Capture the cell that displays the provided text and extract its (X, Y) central coordinate. 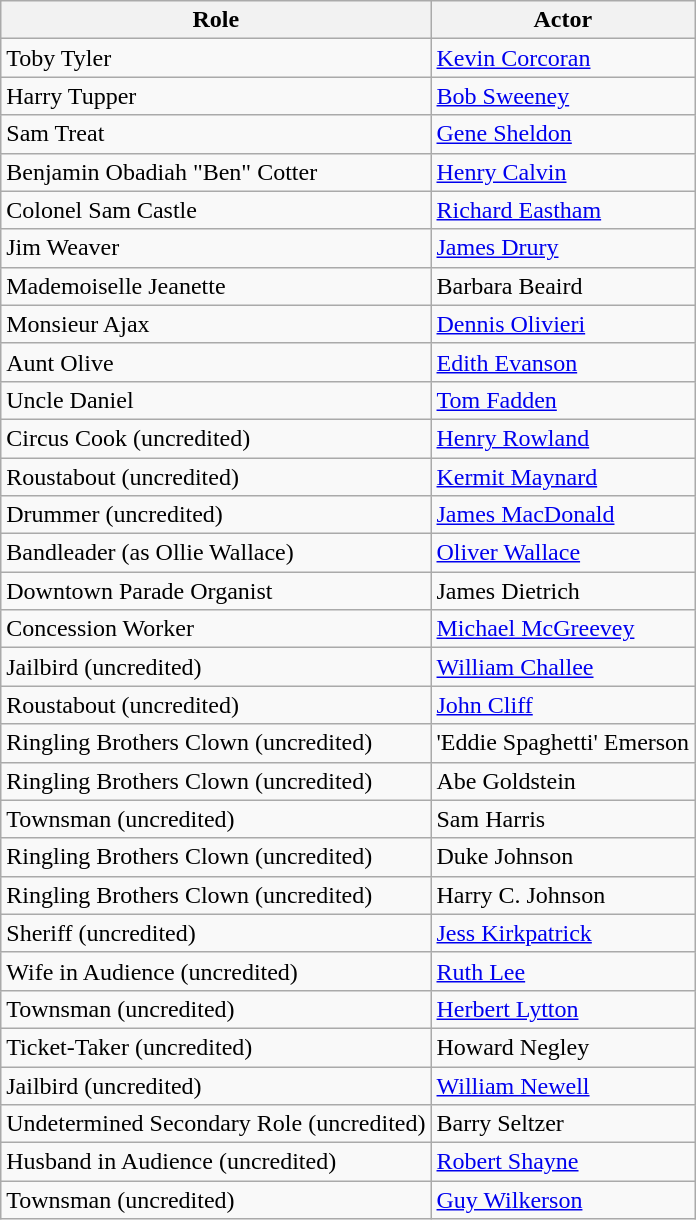
Ticket-Taker (uncredited) (216, 1047)
Henry Calvin (563, 172)
Actor (563, 20)
Drummer (uncredited) (216, 515)
James Drury (563, 248)
Kermit Maynard (563, 477)
Edith Evanson (563, 362)
Uncle Daniel (216, 400)
Barry Seltzer (563, 1124)
Role (216, 20)
Tom Fadden (563, 400)
Undetermined Secondary Role (uncredited) (216, 1124)
Howard Negley (563, 1047)
Aunt Olive (216, 362)
Barbara Beaird (563, 286)
Robert Shayne (563, 1162)
Husband in Audience (uncredited) (216, 1162)
Michael McGreevey (563, 629)
Sam Treat (216, 134)
Circus Cook (uncredited) (216, 438)
Kevin Corcoran (563, 58)
Henry Rowland (563, 438)
Monsieur Ajax (216, 324)
Harry Tupper (216, 96)
Jim Weaver (216, 248)
Wife in Audience (uncredited) (216, 971)
Duke Johnson (563, 857)
Downtown Parade Organist (216, 591)
John Cliff (563, 705)
Bob Sweeney (563, 96)
Concession Worker (216, 629)
'Eddie Spaghetti' Emerson (563, 743)
Dennis Olivieri (563, 324)
Jess Kirkpatrick (563, 933)
Oliver Wallace (563, 553)
Sam Harris (563, 819)
William Newell (563, 1085)
Mademoiselle Jeanette (216, 286)
Abe Goldstein (563, 781)
Harry C. Johnson (563, 895)
James Dietrich (563, 591)
Benjamin Obadiah "Ben" Cotter (216, 172)
Sheriff (uncredited) (216, 933)
Richard Eastham (563, 210)
Ruth Lee (563, 971)
Bandleader (as Ollie Wallace) (216, 553)
Guy Wilkerson (563, 1200)
Toby Tyler (216, 58)
William Challee (563, 667)
Colonel Sam Castle (216, 210)
Gene Sheldon (563, 134)
James MacDonald (563, 515)
Herbert Lytton (563, 1009)
